Capture the cell that displays the provided text and extract its (X, Y) central coordinate. 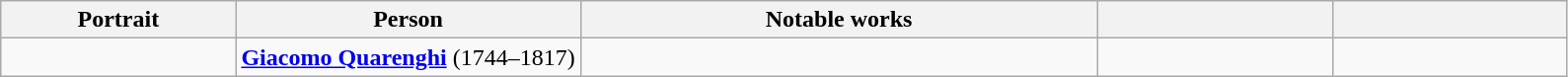
Notable works (839, 20)
Giacomo Quarenghi (1744–1817) (409, 57)
Person (409, 20)
Portrait (118, 20)
